Extract the [X, Y] coordinate from the center of the cell holding the provided text.  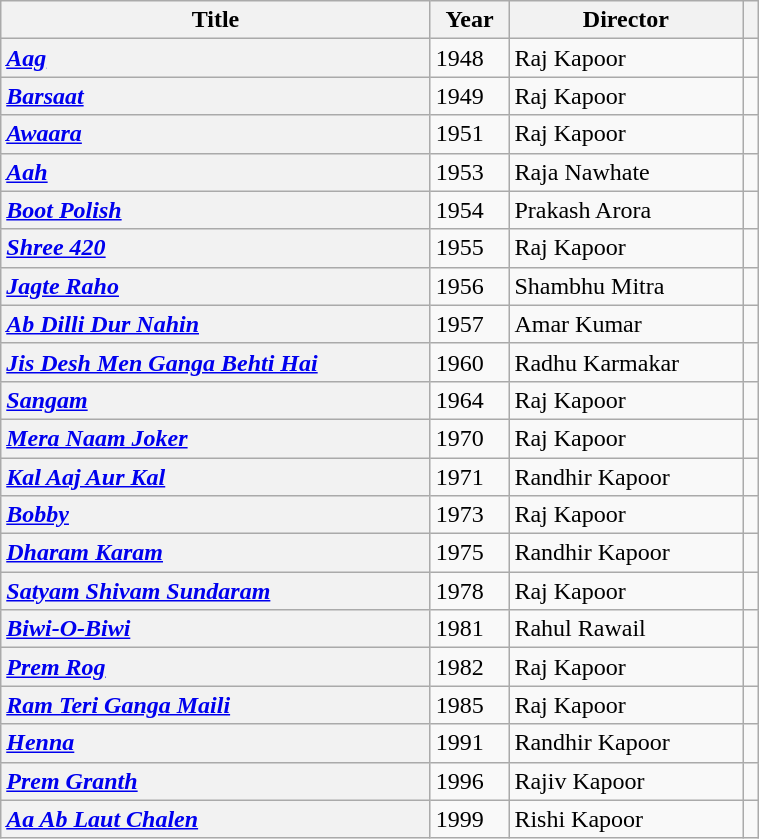
Rishi Kapoor [626, 819]
Amar Kumar [626, 324]
Radhu Karmakar [626, 362]
1964 [470, 400]
Shree 420 [216, 248]
1953 [470, 172]
1954 [470, 210]
1949 [470, 96]
Prem Granth [216, 781]
Satyam Shivam Sundaram [216, 591]
1955 [470, 248]
1960 [470, 362]
Dharam Karam [216, 553]
Mera Naam Joker [216, 438]
1957 [470, 324]
Rahul Rawail [626, 629]
Barsaat [216, 96]
1975 [470, 553]
1971 [470, 477]
Rajiv Kapoor [626, 781]
Kal Aaj Aur Kal [216, 477]
Prakash Arora [626, 210]
1999 [470, 819]
1985 [470, 705]
1981 [470, 629]
Shambhu Mitra [626, 286]
Sangam [216, 400]
1991 [470, 743]
Aa Ab Laut Chalen [216, 819]
Ram Teri Ganga Maili [216, 705]
Prem Rog [216, 667]
1982 [470, 667]
Aah [216, 172]
1948 [470, 58]
Aag [216, 58]
Title [216, 20]
1973 [470, 515]
Jis Desh Men Ganga Behti Hai [216, 362]
Year [470, 20]
Biwi-O-Biwi [216, 629]
Director [626, 20]
Ab Dilli Dur Nahin [216, 324]
1956 [470, 286]
1951 [470, 134]
Bobby [216, 515]
1970 [470, 438]
1996 [470, 781]
1978 [470, 591]
Henna [216, 743]
Raja Nawhate [626, 172]
Jagte Raho [216, 286]
Awaara [216, 134]
Boot Polish [216, 210]
